Output the [X, Y] coordinate of the center of the cell containing the given text.  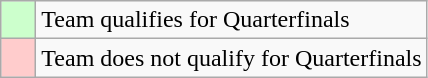
Team does not qualify for Quarterfinals [232, 58]
Team qualifies for Quarterfinals [232, 20]
